From the cell containing the given text, extract its center point as [X, Y] coordinate. 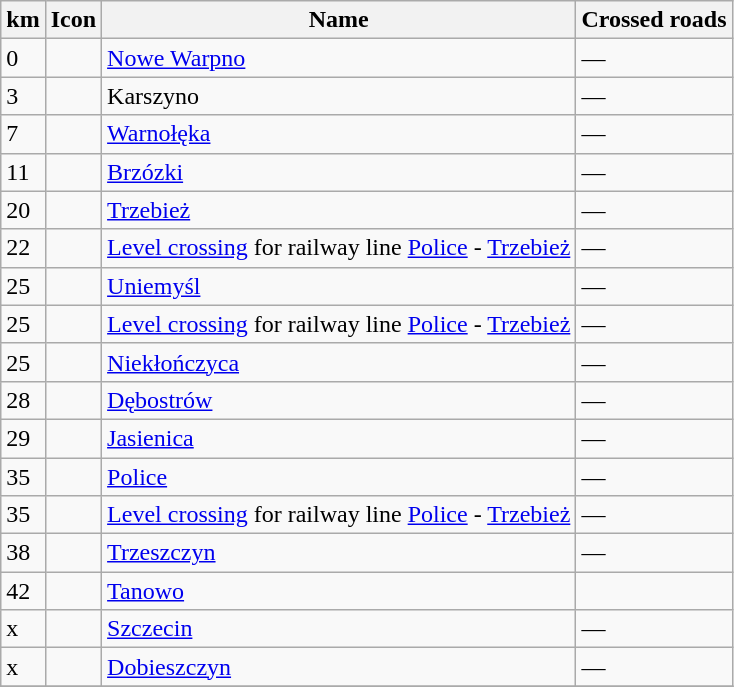
11 [23, 172]
Police [339, 477]
Dobieszczyn [339, 667]
28 [23, 400]
0 [23, 58]
Szczecin [339, 629]
38 [23, 553]
20 [23, 210]
Jasienica [339, 438]
Crossed roads [654, 20]
Niekłończyca [339, 362]
Nowe Warpno [339, 58]
3 [23, 96]
29 [23, 438]
Dębostrów [339, 400]
Name [339, 20]
7 [23, 134]
Karszyno [339, 96]
22 [23, 248]
Trzebież [339, 210]
Warnołęka [339, 134]
Uniemyśl [339, 286]
Tanowo [339, 591]
Brzózki [339, 172]
Icon [73, 20]
42 [23, 591]
Trzeszczyn [339, 553]
km [23, 20]
